Pinpoint the cell where the given text exists, returning its (X, Y) midpoint coordinate. 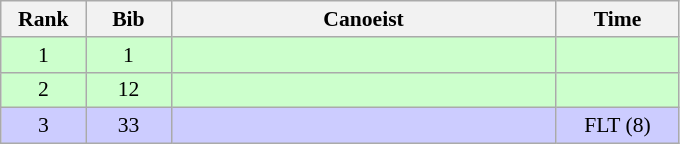
3 (44, 126)
33 (128, 126)
Canoeist (364, 19)
Time (618, 19)
2 (44, 90)
Bib (128, 19)
12 (128, 90)
FLT (8) (618, 126)
Rank (44, 19)
